For the text-containing cell, return its midpoint in [X, Y] coordinate format. 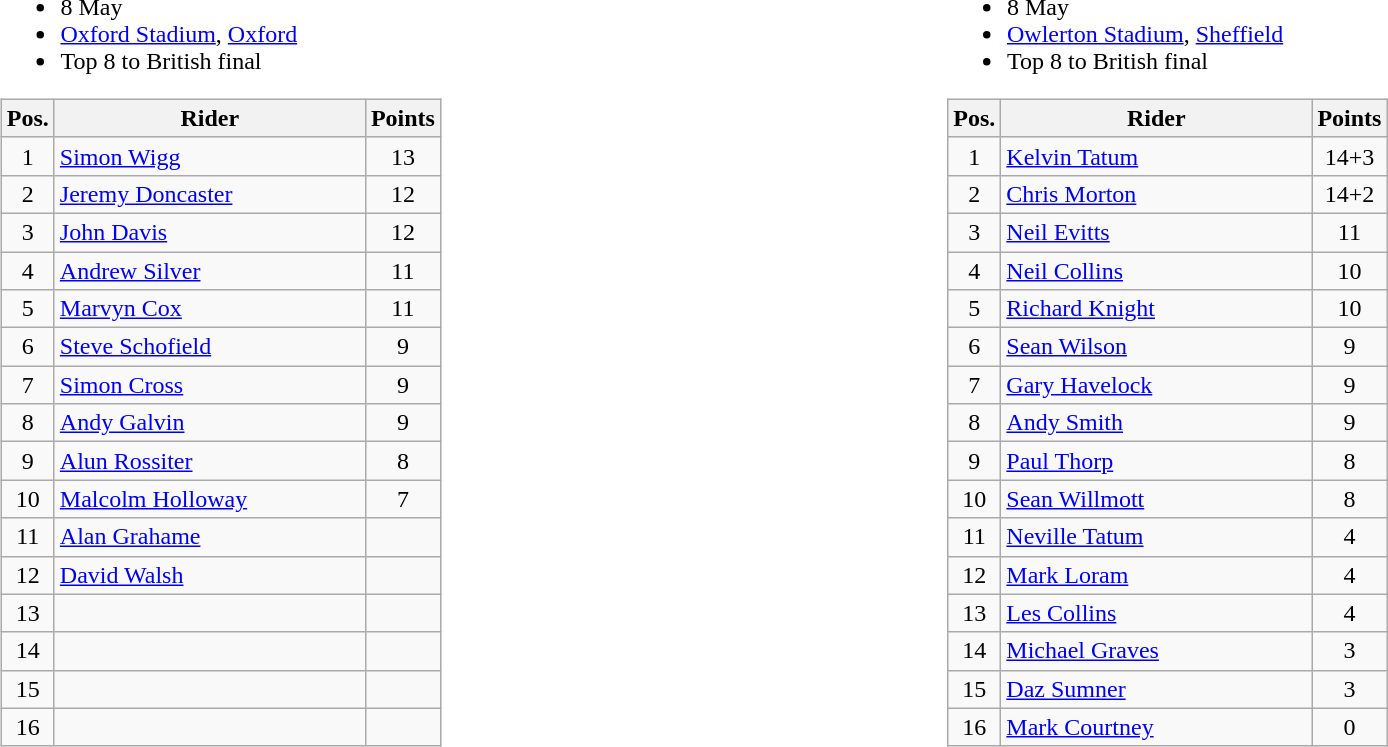
Steve Schofield [210, 347]
Marvyn Cox [210, 309]
Paul Thorp [1156, 461]
Simon Wigg [210, 156]
14+3 [1350, 156]
Andrew Silver [210, 271]
14+2 [1350, 194]
Sean Wilson [1156, 347]
John Davis [210, 232]
Daz Sumner [1156, 689]
Alun Rossiter [210, 461]
Gary Havelock [1156, 385]
Alan Grahame [210, 537]
Mark Courtney [1156, 727]
Simon Cross [210, 385]
0 [1350, 727]
Mark Loram [1156, 575]
Richard Knight [1156, 309]
Malcolm Holloway [210, 499]
Chris Morton [1156, 194]
Andy Smith [1156, 423]
Neil Collins [1156, 271]
Neville Tatum [1156, 537]
David Walsh [210, 575]
Kelvin Tatum [1156, 156]
Michael Graves [1156, 651]
Neil Evitts [1156, 232]
Les Collins [1156, 613]
Jeremy Doncaster [210, 194]
Sean Willmott [1156, 499]
Andy Galvin [210, 423]
